Pinpoint the cell where the given text exists, returning its [x, y] midpoint coordinate. 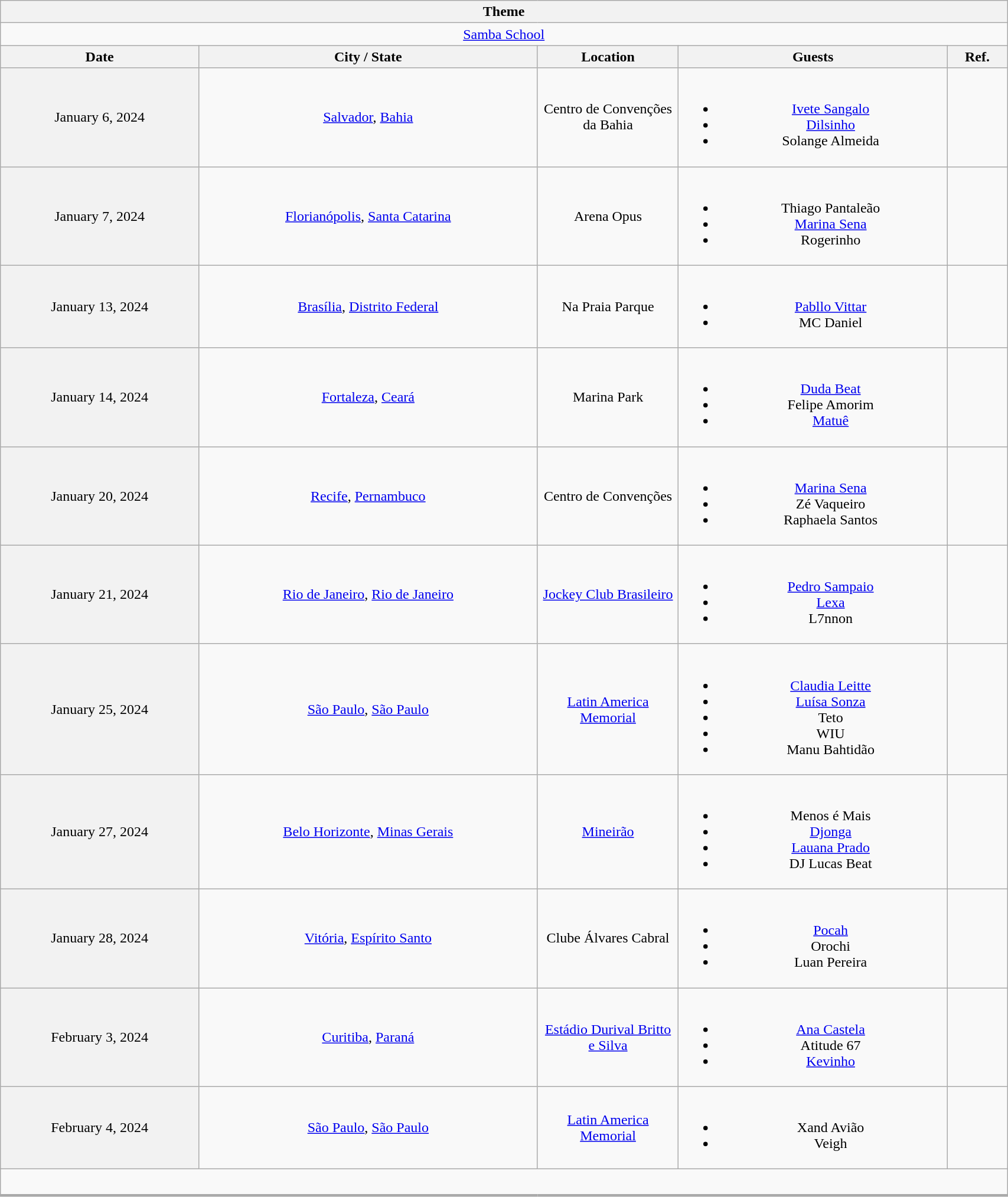
Theme [504, 12]
Marina Park [608, 397]
January 28, 2024 [100, 938]
January 14, 2024 [100, 397]
Location [608, 57]
Xand AviãoVeigh [813, 1128]
January 21, 2024 [100, 594]
January 27, 2024 [100, 831]
Na Praia Parque [608, 306]
Ivete SangaloDilsinhoSolange Almeida [813, 117]
Date [100, 57]
Vitória, Espírito Santo [368, 938]
Arena Opus [608, 216]
Brasília, Distrito Federal [368, 306]
Rio de Janeiro, Rio de Janeiro [368, 594]
January 7, 2024 [100, 216]
February 4, 2024 [100, 1128]
Pabllo VittarMC Daniel [813, 306]
Belo Horizonte, Minas Gerais [368, 831]
Pedro SampaioLexaL7nnon [813, 594]
City / State [368, 57]
Menos é MaisDjongaLauana PradoDJ Lucas Beat [813, 831]
Centro de Convenções da Bahia [608, 117]
Estádio Durival Britto e Silva [608, 1037]
January 20, 2024 [100, 496]
Jockey Club Brasileiro [608, 594]
January 13, 2024 [100, 306]
Marina SenaZé VaqueiroRaphaela Santos [813, 496]
Guests [813, 57]
Curitiba, Paraná [368, 1037]
Thiago PantaleãoMarina SenaRogerinho [813, 216]
PocahOrochiLuan Pereira [813, 938]
Florianópolis, Santa Catarina [368, 216]
Recife, Pernambuco [368, 496]
January 25, 2024 [100, 709]
Centro de Convenções [608, 496]
Samba School [504, 34]
Claudia LeitteLuísa SonzaTetoWIUManu Bahtidão [813, 709]
Fortaleza, Ceará [368, 397]
Duda BeatFelipe AmorimMatuê [813, 397]
Salvador, Bahia [368, 117]
Ana CastelaAtitude 67Kevinho [813, 1037]
Ref. [977, 57]
Mineirão [608, 831]
February 3, 2024 [100, 1037]
January 6, 2024 [100, 117]
Clube Álvares Cabral [608, 938]
